For the text-containing cell, return its midpoint in (X, Y) coordinate format. 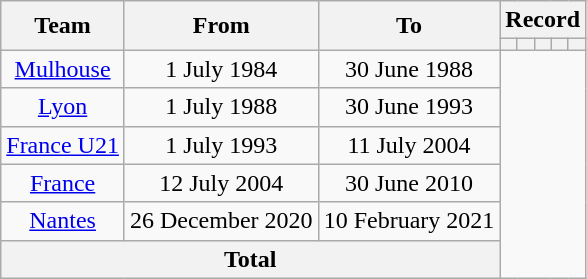
1 July 1993 (221, 145)
Lyon (63, 107)
1 July 1984 (221, 69)
10 February 2021 (409, 221)
Mulhouse (63, 69)
Nantes (63, 221)
30 June 1988 (409, 69)
30 June 2010 (409, 183)
30 June 1993 (409, 107)
France U21 (63, 145)
Team (63, 26)
From (221, 26)
To (409, 26)
1 July 1988 (221, 107)
France (63, 183)
12 July 2004 (221, 183)
Record (543, 20)
Total (250, 259)
11 July 2004 (409, 145)
26 December 2020 (221, 221)
